Scan for the cell matching the given text and deliver its [x, y] coordinate at center. 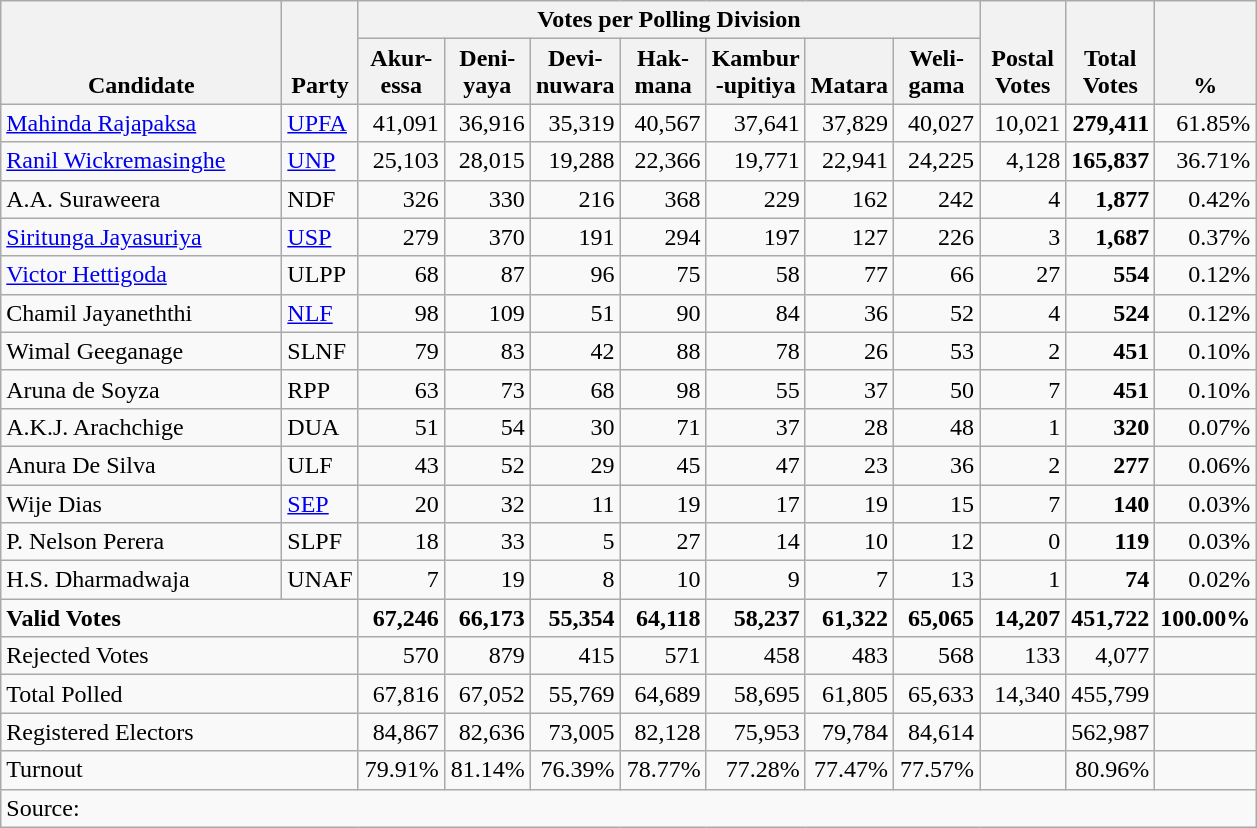
19,288 [575, 161]
83 [487, 351]
Devi-nuwara [575, 72]
78 [756, 351]
SLNF [320, 351]
67,052 [487, 694]
109 [487, 313]
90 [663, 313]
55,769 [575, 694]
20 [401, 503]
53 [937, 351]
571 [663, 656]
55 [756, 389]
0.42% [1206, 199]
14 [756, 542]
80.96% [1110, 770]
36.71% [1206, 161]
61,322 [849, 618]
77 [849, 275]
119 [1110, 542]
554 [1110, 275]
0 [1023, 542]
279 [401, 237]
370 [487, 237]
23 [849, 465]
58,695 [756, 694]
82,636 [487, 732]
22,366 [663, 161]
NDF [320, 199]
165,837 [1110, 161]
Source: [628, 808]
294 [663, 237]
76.39% [575, 770]
78.77% [663, 770]
84,867 [401, 732]
77.47% [849, 770]
226 [937, 237]
Deni-yaya [487, 72]
4,077 [1110, 656]
64,689 [663, 694]
451,722 [1110, 618]
75 [663, 275]
568 [937, 656]
P. Nelson Perera [142, 542]
30 [575, 427]
9 [756, 580]
Wije Dias [142, 503]
77.28% [756, 770]
75,953 [756, 732]
79.91% [401, 770]
37,829 [849, 123]
10,021 [1023, 123]
NLF [320, 313]
570 [401, 656]
Total Votes [1110, 52]
ULPP [320, 275]
26 [849, 351]
PostalVotes [1023, 52]
74 [1110, 580]
42 [575, 351]
Weli-gama [937, 72]
Ranil Wickremasinghe [142, 161]
17 [756, 503]
13 [937, 580]
A.K.J. Arachchige [142, 427]
1,877 [1110, 199]
33 [487, 542]
82,128 [663, 732]
29 [575, 465]
162 [849, 199]
40,567 [663, 123]
67,246 [401, 618]
87 [487, 275]
127 [849, 237]
Akur-essa [401, 72]
Total Polled [180, 694]
320 [1110, 427]
15 [937, 503]
DUA [320, 427]
65,633 [937, 694]
242 [937, 199]
50 [937, 389]
84,614 [937, 732]
Wimal Geeganage [142, 351]
H.S. Dharmadwaja [142, 580]
455,799 [1110, 694]
368 [663, 199]
330 [487, 199]
UPFA [320, 123]
58 [756, 275]
81.14% [487, 770]
UNAF [320, 580]
64,118 [663, 618]
Candidate [142, 52]
Victor Hettigoda [142, 275]
100.00% [1206, 618]
84 [756, 313]
Registered Electors [180, 732]
Aruna de Soyza [142, 389]
63 [401, 389]
25,103 [401, 161]
Siritunga Jayasuriya [142, 237]
67,816 [401, 694]
Chamil Jayaneththi [142, 313]
483 [849, 656]
28 [849, 427]
Anura De Silva [142, 465]
A.A. Suraweera [142, 199]
43 [401, 465]
14,207 [1023, 618]
79,784 [849, 732]
8 [575, 580]
24,225 [937, 161]
RPP [320, 389]
65,065 [937, 618]
% [1206, 52]
Votes per Polling Division [668, 20]
ULF [320, 465]
Mahinda Rajapaksa [142, 123]
879 [487, 656]
73 [487, 389]
458 [756, 656]
5 [575, 542]
66 [937, 275]
40,027 [937, 123]
77.57% [937, 770]
0.06% [1206, 465]
18 [401, 542]
Turnout [180, 770]
0.02% [1206, 580]
SEP [320, 503]
35,319 [575, 123]
58,237 [756, 618]
32 [487, 503]
73,005 [575, 732]
36,916 [487, 123]
45 [663, 465]
28,015 [487, 161]
524 [1110, 313]
54 [487, 427]
216 [575, 199]
197 [756, 237]
66,173 [487, 618]
1,687 [1110, 237]
88 [663, 351]
11 [575, 503]
37,641 [756, 123]
191 [575, 237]
140 [1110, 503]
Kambur-upitiya [756, 72]
Matara [849, 72]
Party [320, 52]
USP [320, 237]
41,091 [401, 123]
Valid Votes [180, 618]
3 [1023, 237]
Hak-mana [663, 72]
48 [937, 427]
55,354 [575, 618]
14,340 [1023, 694]
229 [756, 199]
UNP [320, 161]
SLPF [320, 542]
279,411 [1110, 123]
61,805 [849, 694]
Rejected Votes [180, 656]
96 [575, 275]
12 [937, 542]
71 [663, 427]
0.37% [1206, 237]
47 [756, 465]
326 [401, 199]
0.07% [1206, 427]
133 [1023, 656]
4,128 [1023, 161]
277 [1110, 465]
562,987 [1110, 732]
79 [401, 351]
22,941 [849, 161]
61.85% [1206, 123]
415 [575, 656]
19,771 [756, 161]
